Detect which cell encompasses the target text, then output its [X, Y] center coordinate. 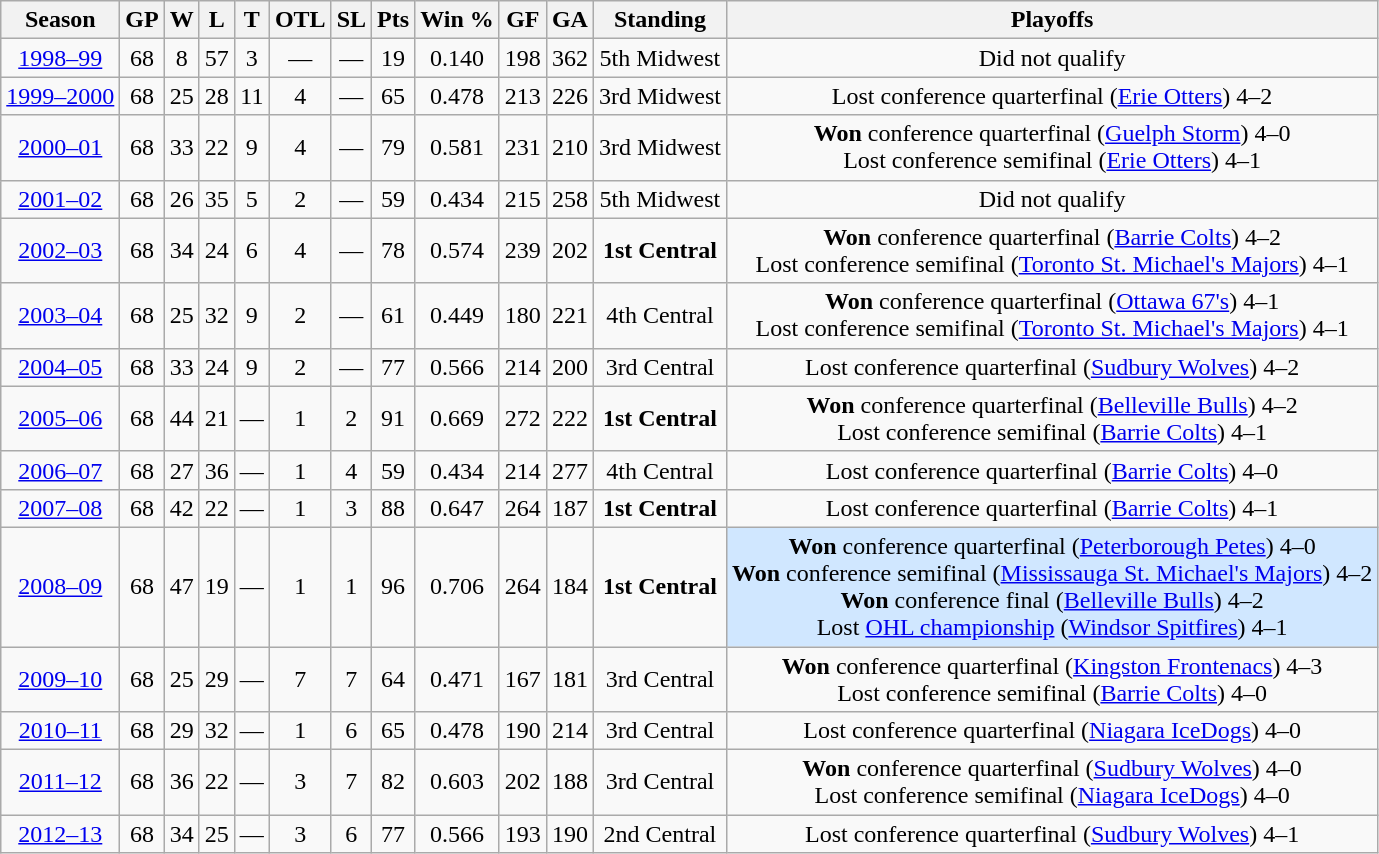
0.669 [458, 418]
193 [522, 834]
35 [216, 199]
0.706 [458, 586]
221 [570, 316]
1999–2000 [60, 96]
88 [394, 508]
L [216, 20]
Won conference quarterfinal (Guelph Storm) 4–0Lost conference semifinal (Erie Otters) 4–1 [1052, 148]
Lost conference quarterfinal (Niagara IceDogs) 4–0 [1052, 731]
Won conference quarterfinal (Belleville Bulls) 4–2Lost conference semifinal (Barrie Colts) 4–1 [1052, 418]
239 [522, 250]
79 [394, 148]
GA [570, 20]
91 [394, 418]
2004–05 [60, 367]
5 [252, 199]
27 [182, 470]
0.140 [458, 58]
Won conference quarterfinal (Ottawa 67's) 4–1Lost conference semifinal (Toronto St. Michael's Majors) 4–1 [1052, 316]
258 [570, 199]
Lost conference quarterfinal (Sudbury Wolves) 4–1 [1052, 834]
GP [142, 20]
167 [522, 678]
0.574 [458, 250]
Lost conference quarterfinal (Erie Otters) 4–2 [1052, 96]
2003–04 [60, 316]
181 [570, 678]
277 [570, 470]
GF [522, 20]
Lost conference quarterfinal (Barrie Colts) 4–0 [1052, 470]
Won conference quarterfinal (Barrie Colts) 4–2Lost conference semifinal (Toronto St. Michael's Majors) 4–1 [1052, 250]
1998–99 [60, 58]
Won conference quarterfinal (Sudbury Wolves) 4–0Lost conference semifinal (Niagara IceDogs) 4–0 [1052, 782]
78 [394, 250]
272 [522, 418]
2009–10 [60, 678]
11 [252, 96]
2005–06 [60, 418]
222 [570, 418]
215 [522, 199]
0.647 [458, 508]
0.449 [458, 316]
47 [182, 586]
Standing [660, 20]
0.581 [458, 148]
184 [570, 586]
SL [351, 20]
362 [570, 58]
2nd Central [660, 834]
Lost conference quarterfinal (Sudbury Wolves) 4–2 [1052, 367]
57 [216, 58]
180 [522, 316]
198 [522, 58]
Lost conference quarterfinal (Barrie Colts) 4–1 [1052, 508]
0.471 [458, 678]
188 [570, 782]
213 [522, 96]
2007–08 [60, 508]
28 [216, 96]
2002–03 [60, 250]
187 [570, 508]
96 [394, 586]
8 [182, 58]
61 [394, 316]
210 [570, 148]
2008–09 [60, 586]
Won conference quarterfinal (Kingston Frontenacs) 4–3Lost conference semifinal (Barrie Colts) 4–0 [1052, 678]
2000–01 [60, 148]
226 [570, 96]
231 [522, 148]
T [252, 20]
Win % [458, 20]
200 [570, 367]
Pts [394, 20]
Season [60, 20]
2006–07 [60, 470]
W [182, 20]
0.603 [458, 782]
21 [216, 418]
2012–13 [60, 834]
OTL [300, 20]
26 [182, 199]
2001–02 [60, 199]
Playoffs [1052, 20]
64 [394, 678]
2010–11 [60, 731]
42 [182, 508]
82 [394, 782]
44 [182, 418]
2011–12 [60, 782]
